Provide the [x, y] coordinate of the cell's center where the given text is located.  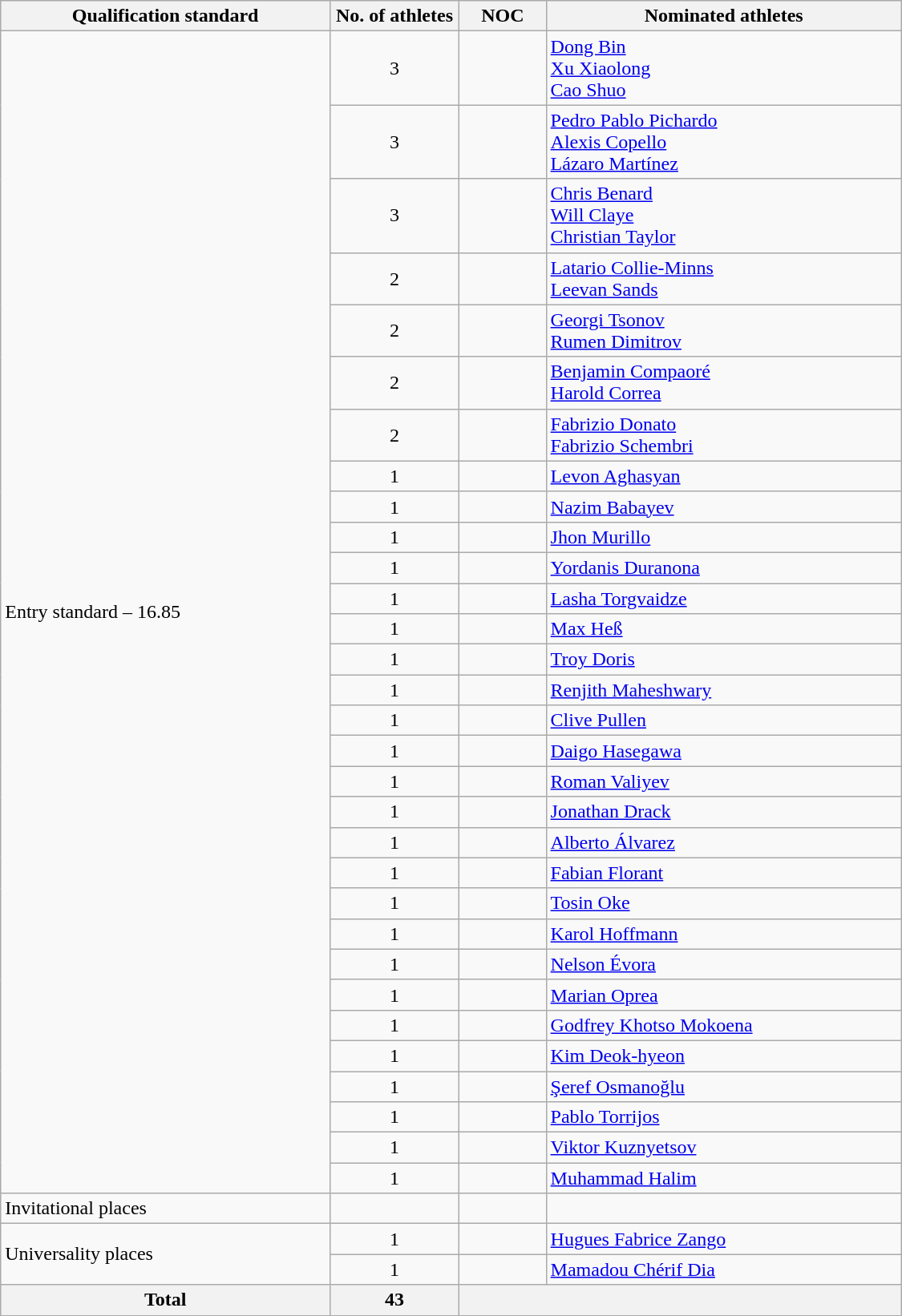
Roman Valiyev [723, 781]
Georgi TsonovRumen Dimitrov [723, 330]
Yordanis Duranona [723, 567]
Chris BenardWill ClayeChristian Taylor [723, 216]
Troy Doris [723, 660]
Hugues Fabrice Zango [723, 1239]
Pedro Pablo PichardoAlexis CopelloLázaro Martínez [723, 142]
Nazim Babayev [723, 507]
Viktor Kuznyetsov [723, 1148]
No. of athletes [394, 16]
Godfrey Khotso Mokoena [723, 1025]
Nelson Évora [723, 964]
Benjamin CompaoréHarold Correa [723, 383]
Şeref Osmanoğlu [723, 1086]
Tosin Oke [723, 903]
Fabian Florant [723, 873]
Entry standard – 16.85 [165, 612]
Jonathan Drack [723, 812]
Total [165, 1300]
Lasha Torgvaidze [723, 599]
Renjith Maheshwary [723, 690]
Daigo Hasegawa [723, 751]
43 [394, 1300]
Levon Aghasyan [723, 476]
Kim Deok-hyeon [723, 1056]
Marian Oprea [723, 995]
Pablo Torrijos [723, 1117]
Invitational places [165, 1209]
Max Heß [723, 629]
Jhon Murillo [723, 537]
Fabrizio DonatoFabrizio Schembri [723, 434]
Karol Hoffmann [723, 934]
Universality places [165, 1254]
Muhammad Halim [723, 1178]
Latario Collie-MinnsLeevan Sands [723, 279]
Clive Pullen [723, 721]
Nominated athletes [723, 16]
Dong BinXu XiaolongCao Shuo [723, 68]
Qualification standard [165, 16]
Mamadou Chérif Dia [723, 1270]
NOC [504, 16]
Alberto Álvarez [723, 842]
